Output the [x, y] coordinate of the center of the cell containing the given text.  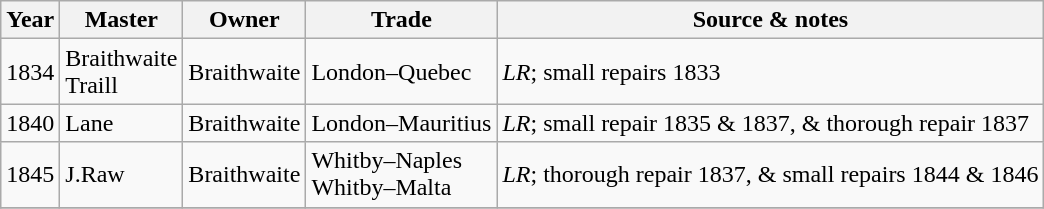
BraithwaiteTraill [122, 72]
LR; thorough repair 1837, & small repairs 1844 & 1846 [770, 174]
1840 [30, 123]
London–Mauritius [402, 123]
London–Quebec [402, 72]
1845 [30, 174]
1834 [30, 72]
J.Raw [122, 174]
Source & notes [770, 20]
LR; small repair 1835 & 1837, & thorough repair 1837 [770, 123]
Whitby–NaplesWhitby–Malta [402, 174]
Lane [122, 123]
Trade [402, 20]
LR; small repairs 1833 [770, 72]
Year [30, 20]
Master [122, 20]
Owner [244, 20]
